Output the [X, Y] coordinate of the center of the cell containing the given text.  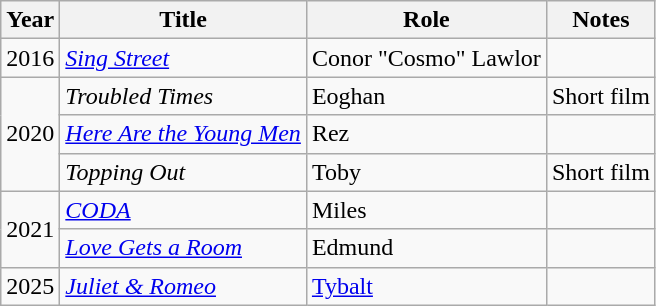
Topping Out [184, 172]
Title [184, 20]
Notes [600, 20]
Love Gets a Room [184, 248]
Tybalt [426, 286]
Troubled Times [184, 96]
Edmund [426, 248]
2025 [30, 286]
CODA [184, 210]
Here Are the Young Men [184, 134]
Rez [426, 134]
Eoghan [426, 96]
Role [426, 20]
Miles [426, 210]
Sing Street [184, 58]
Toby [426, 172]
2020 [30, 134]
2021 [30, 229]
Year [30, 20]
Juliet & Romeo [184, 286]
Conor "Cosmo" Lawlor [426, 58]
2016 [30, 58]
